Provide the (x, y) coordinate of the cell's center where the given text is located.  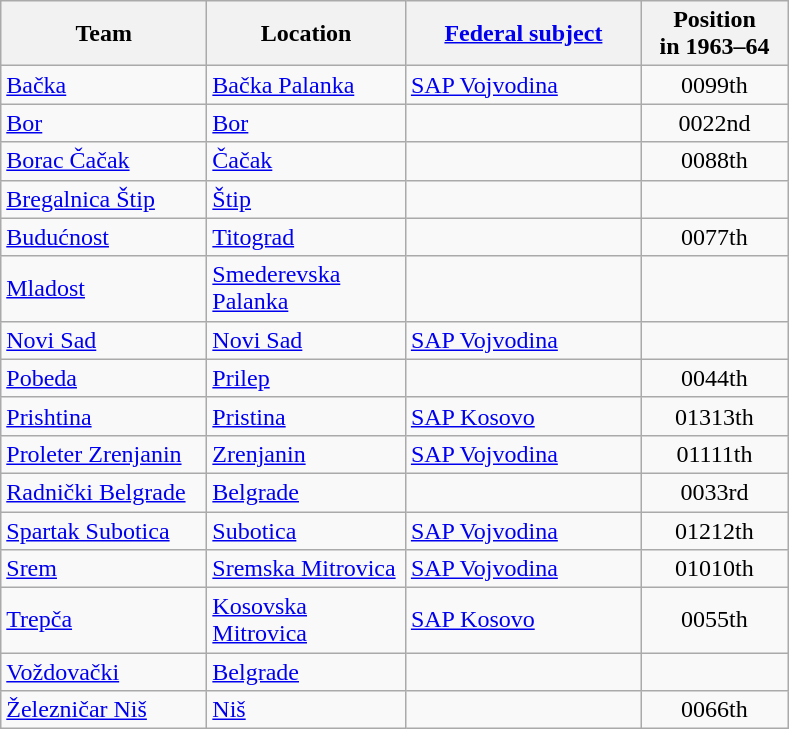
0088th (714, 161)
Železničar Niš (104, 710)
0099th (714, 85)
Niš (306, 710)
01010th (714, 569)
Positionin 1963–64 (714, 34)
Borac Čačak (104, 161)
Radnički Belgrade (104, 492)
Sremska Mitrovica (306, 569)
Srem (104, 569)
Subotica (306, 531)
Bregalnica Štip (104, 199)
Location (306, 34)
01313th (714, 416)
Proleter Zrenjanin (104, 454)
Federal subject (523, 34)
Mladost (104, 288)
0077th (714, 237)
0066th (714, 710)
Čačak (306, 161)
01212th (714, 531)
0044th (714, 378)
Team (104, 34)
Štip (306, 199)
Kosovska Mitrovica (306, 620)
Titograd (306, 237)
Bačka Palanka (306, 85)
Prishtina (104, 416)
0033rd (714, 492)
Voždovački (104, 672)
Pobeda (104, 378)
Prilep (306, 378)
Bačka (104, 85)
Zrenjanin (306, 454)
0022nd (714, 123)
Trepča (104, 620)
Spartak Subotica (104, 531)
0055th (714, 620)
Pristina (306, 416)
01111th (714, 454)
Smederevska Palanka (306, 288)
Budućnost (104, 237)
